Find where the given text appears and provide that cell's center as [x, y] coordinate. 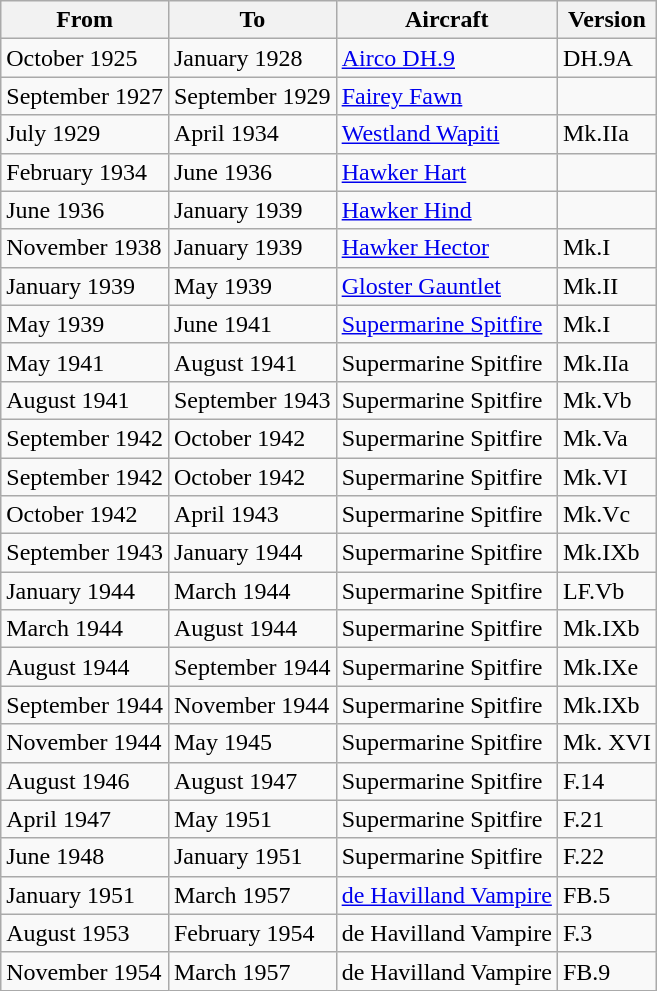
Mk.IXe [606, 667]
June 1941 [252, 324]
January 1928 [252, 58]
To [252, 20]
Mk.Va [606, 438]
February 1934 [85, 172]
F.3 [606, 933]
FB.5 [606, 895]
April 1943 [252, 515]
Airco DH.9 [446, 58]
Aircraft [446, 20]
Westland Wapiti [446, 134]
May 1941 [85, 362]
May 1951 [252, 819]
February 1954 [252, 933]
Fairey Fawn [446, 96]
Mk.VI [606, 477]
Gloster Gauntlet [446, 286]
Mk. XVI [606, 743]
November 1954 [85, 971]
April 1934 [252, 134]
F.14 [606, 781]
F.21 [606, 819]
Mk.II [606, 286]
August 1947 [252, 781]
F.22 [606, 857]
Mk.Vc [606, 515]
Mk.Vb [606, 400]
June 1948 [85, 857]
DH.9A [606, 58]
Hawker Hart [446, 172]
Hawker Hind [446, 210]
May 1945 [252, 743]
July 1929 [85, 134]
September 1927 [85, 96]
October 1925 [85, 58]
November 1938 [85, 248]
April 1947 [85, 819]
From [85, 20]
September 1929 [252, 96]
August 1953 [85, 933]
Version [606, 20]
FB.9 [606, 971]
Hawker Hector [446, 248]
LF.Vb [606, 591]
August 1946 [85, 781]
